Find where the given text appears and provide that cell's center as (x, y) coordinate. 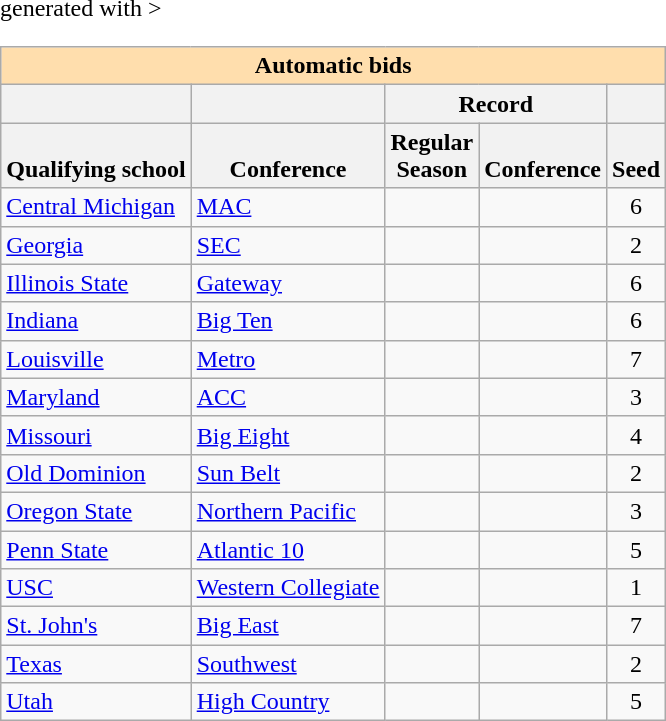
Regular Season (432, 156)
Seed (636, 156)
Maryland (96, 397)
ACC (288, 397)
SEC (288, 245)
Big Ten (288, 321)
Old Dominion (96, 473)
Louisville (96, 359)
Northern Pacific (288, 511)
High Country (288, 702)
Big East (288, 626)
Automatic bids (334, 66)
Missouri (96, 435)
Oregon State (96, 511)
Big Eight (288, 435)
Central Michigan (96, 207)
Sun Belt (288, 473)
MAC (288, 207)
Texas (96, 664)
St. John's (96, 626)
USC (96, 588)
Penn State (96, 549)
Indiana (96, 321)
1 (636, 588)
Southwest (288, 664)
Qualifying school (96, 156)
Atlantic 10 (288, 549)
Western Collegiate (288, 588)
Gateway (288, 283)
Utah (96, 702)
Illinois State (96, 283)
Georgia (96, 245)
4 (636, 435)
Metro (288, 359)
Record (496, 104)
